For the text-containing cell, return its midpoint in (x, y) coordinate format. 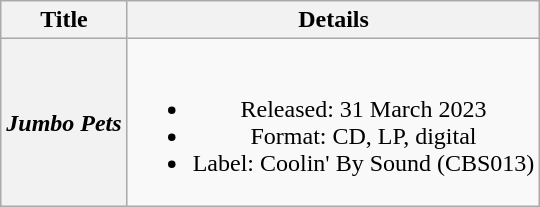
Released: 31 March 2023Format: CD, LP, digitalLabel: Coolin' By Sound (CBS013) (334, 122)
Details (334, 20)
Title (64, 20)
Jumbo Pets (64, 122)
